Pinpoint the cell where the given text exists, returning its [X, Y] midpoint coordinate. 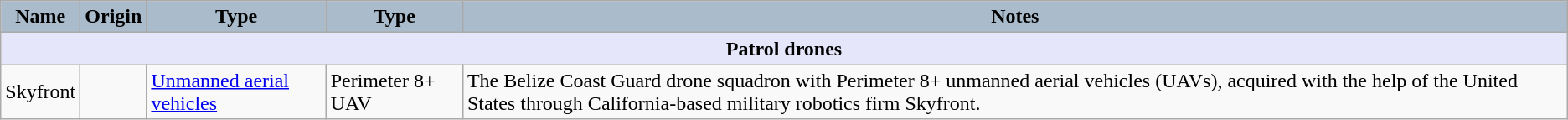
Origin [114, 17]
Skyfront [40, 92]
Name [40, 17]
Unmanned aerial vehicles [236, 92]
Patrol drones [784, 49]
Perimeter 8+ UAV [394, 92]
Notes [1015, 17]
